Find where the given text appears and provide that cell's center as (x, y) coordinate. 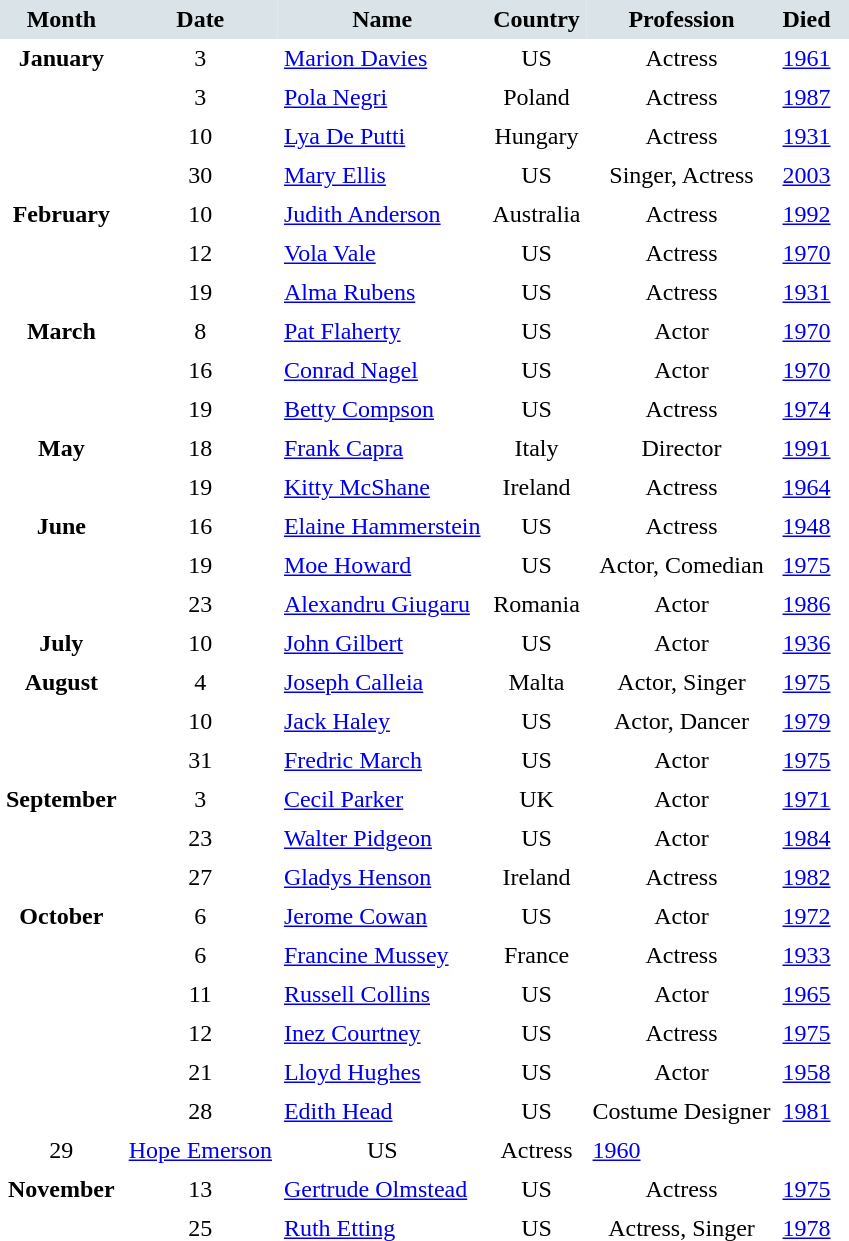
2003 (807, 176)
June (62, 566)
Malta (537, 682)
Joseph Calleia (382, 682)
Hope Emerson (200, 1150)
UK (537, 800)
Kitty McShane (382, 488)
31 (200, 760)
Elaine Hammerstein (382, 526)
August (62, 722)
1965 (807, 994)
Conrad Nagel (382, 370)
11 (200, 994)
1987 (807, 98)
27 (200, 878)
Month (62, 20)
Inez Courtney (382, 1034)
1972 (807, 916)
29 (62, 1150)
Edith Head (382, 1112)
1974 (807, 410)
1964 (807, 488)
July (62, 644)
Walter Pidgeon (382, 838)
Marion Davies (382, 58)
Pat Flaherty (382, 332)
Hungary (537, 136)
Lloyd Hughes (382, 1072)
Betty Compson (382, 410)
1991 (807, 448)
Romania (537, 604)
Russell Collins (382, 994)
21 (200, 1072)
Francine Mussey (382, 956)
Name (382, 20)
Gertrude Olmstead (382, 1190)
Frank Capra (382, 448)
Italy (537, 448)
Moe Howard (382, 566)
Died (807, 20)
France (537, 956)
Jerome Cowan (382, 916)
Actor, Singer (682, 682)
Actor, Comedian (682, 566)
13 (200, 1190)
Costume Designer (682, 1112)
Gladys Henson (382, 878)
1936 (807, 644)
Poland (537, 98)
1971 (807, 800)
4 (200, 682)
March (62, 370)
Country (537, 20)
Date (200, 20)
Pola Negri (382, 98)
28 (200, 1112)
John Gilbert (382, 644)
1960 (682, 1150)
Vola Vale (382, 254)
Lya De Putti (382, 136)
Actor, Dancer (682, 722)
1933 (807, 956)
Director (682, 448)
January (62, 117)
Jack Haley (382, 722)
Alexandru Giugaru (382, 604)
September (62, 838)
1984 (807, 838)
1979 (807, 722)
May (62, 468)
October (62, 1014)
Alma Rubens (382, 292)
1986 (807, 604)
Singer, Actress (682, 176)
8 (200, 332)
Australia (537, 214)
Cecil Parker (382, 800)
Profession (682, 20)
1992 (807, 214)
1961 (807, 58)
February (62, 254)
Judith Anderson (382, 214)
1981 (807, 1112)
1958 (807, 1072)
Mary Ellis (382, 176)
1982 (807, 878)
1948 (807, 526)
Fredric March (382, 760)
30 (200, 176)
18 (200, 448)
